Return (x, y) of the center of cell containing provided text 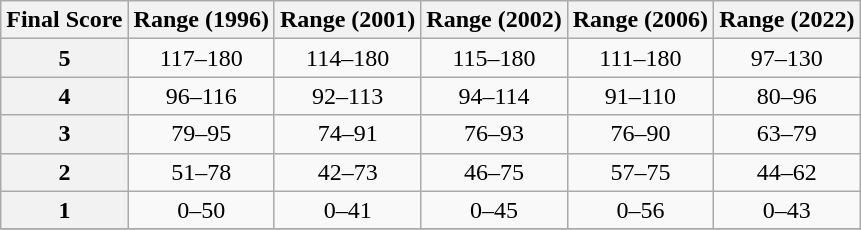
0–56 (640, 210)
0–41 (347, 210)
76–93 (494, 134)
96–116 (201, 96)
79–95 (201, 134)
51–78 (201, 172)
0–43 (787, 210)
4 (64, 96)
80–96 (787, 96)
63–79 (787, 134)
Range (2002) (494, 20)
2 (64, 172)
114–180 (347, 58)
91–110 (640, 96)
5 (64, 58)
Range (1996) (201, 20)
42–73 (347, 172)
46–75 (494, 172)
Final Score (64, 20)
Range (2022) (787, 20)
0–50 (201, 210)
94–114 (494, 96)
57–75 (640, 172)
0–45 (494, 210)
Range (2006) (640, 20)
Range (2001) (347, 20)
1 (64, 210)
111–180 (640, 58)
92–113 (347, 96)
44–62 (787, 172)
3 (64, 134)
115–180 (494, 58)
117–180 (201, 58)
74–91 (347, 134)
76–90 (640, 134)
97–130 (787, 58)
